Detect which cell encompasses the target text, then output its [X, Y] center coordinate. 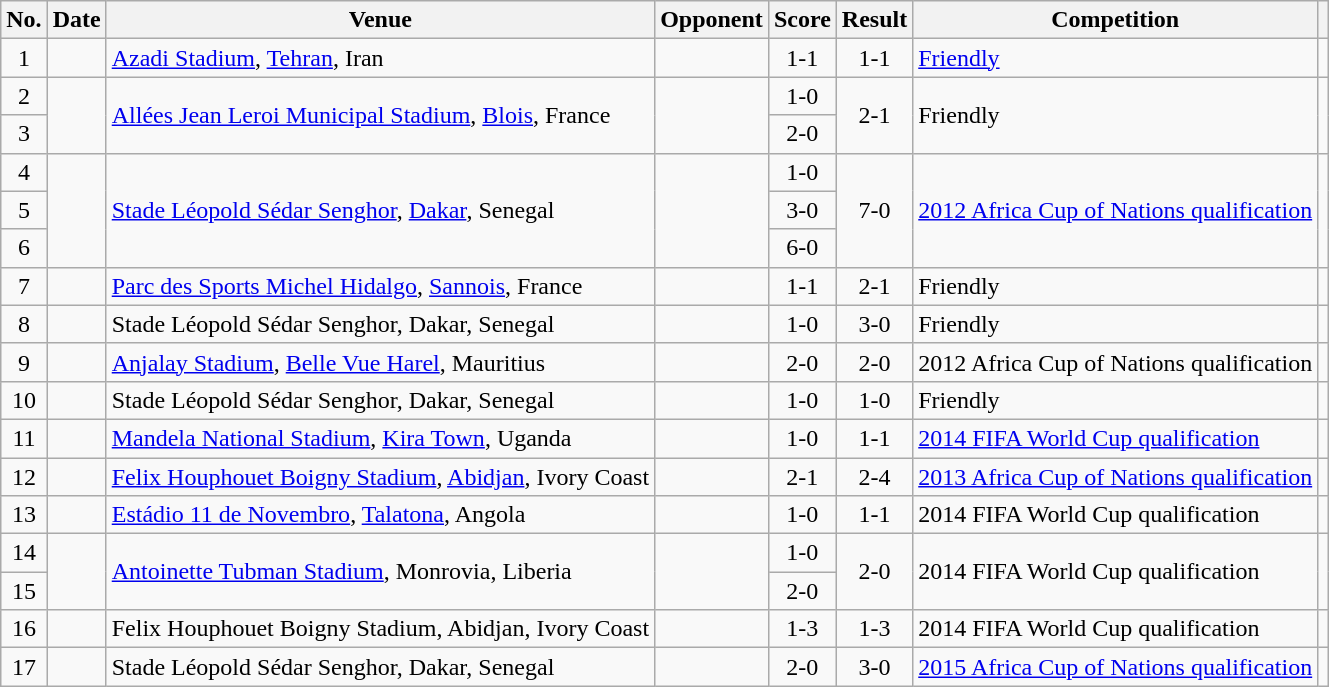
Antoinette Tubman Stadium, Monrovia, Liberia [380, 572]
7 [24, 286]
11 [24, 438]
2013 Africa Cup of Nations qualification [1116, 477]
10 [24, 400]
15 [24, 591]
1 [24, 58]
2015 Africa Cup of Nations qualification [1116, 667]
3 [24, 134]
Parc des Sports Michel Hidalgo, Sannois, France [380, 286]
4 [24, 172]
9 [24, 362]
Competition [1116, 20]
12 [24, 477]
17 [24, 667]
No. [24, 20]
Venue [380, 20]
5 [24, 210]
6-0 [802, 248]
Estádio 11 de Novembro, Talatona, Angola [380, 515]
Score [802, 20]
14 [24, 553]
Result [874, 20]
Anjalay Stadium, Belle Vue Harel, Mauritius [380, 362]
16 [24, 629]
6 [24, 248]
13 [24, 515]
Opponent [712, 20]
Azadi Stadium, Tehran, Iran [380, 58]
Allées Jean Leroi Municipal Stadium, Blois, France [380, 115]
2 [24, 96]
8 [24, 324]
2-4 [874, 477]
Date [76, 20]
Mandela National Stadium, Kira Town, Uganda [380, 438]
7-0 [874, 210]
